Return [x, y] of the center of cell containing provided text 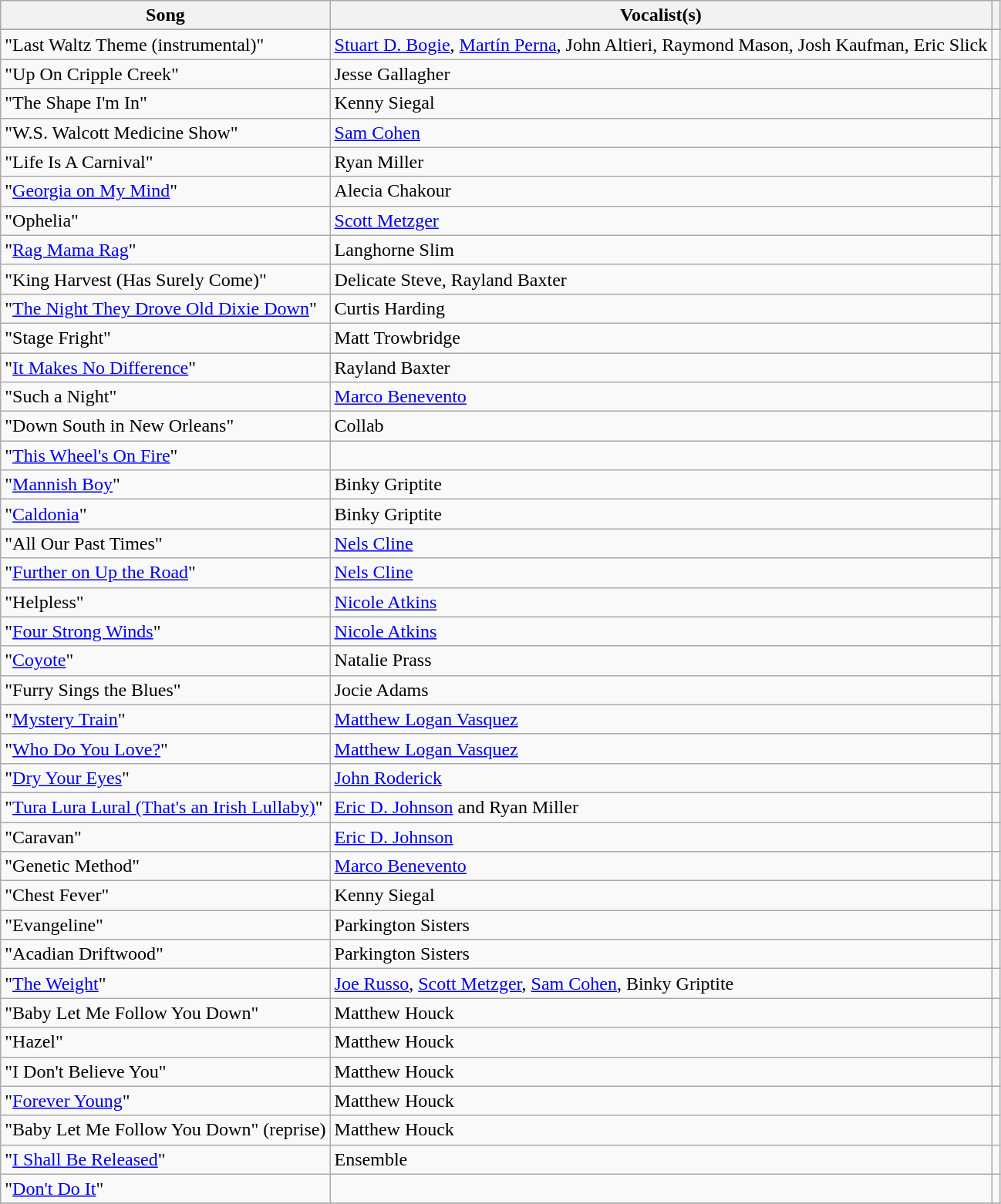
"Down South in New Orleans" [165, 426]
"Chest Fever" [165, 896]
Langhorne Slim [661, 250]
Eric D. Johnson and Ryan Miller [661, 807]
Joe Russo, Scott Metzger, Sam Cohen, Binky Griptite [661, 984]
Vocalist(s) [661, 15]
Ryan Miller [661, 162]
John Roderick [661, 778]
"Life Is A Carnival" [165, 162]
Curtis Harding [661, 308]
Matt Trowbridge [661, 338]
Natalie Prass [661, 661]
Delicate Steve, Rayland Baxter [661, 279]
Collab [661, 426]
"All Our Past Times" [165, 543]
Scott Metzger [661, 220]
"Further on Up the Road" [165, 573]
"Coyote" [165, 661]
"Evangeline" [165, 925]
Stuart D. Bogie, Martín Perna, John Altieri, Raymond Mason, Josh Kaufman, Eric Slick [661, 45]
Sam Cohen [661, 133]
Rayland Baxter [661, 368]
"Mystery Train" [165, 719]
"The Night They Drove Old Dixie Down" [165, 308]
Ensemble [661, 1159]
"W.S. Walcott Medicine Show" [165, 133]
"Such a Night" [165, 397]
"Caldonia" [165, 514]
"This Wheel's On Fire" [165, 456]
Jocie Adams [661, 690]
Song [165, 15]
Eric D. Johnson [661, 836]
"Baby Let Me Follow You Down" [165, 1013]
"Georgia on My Mind" [165, 191]
"Caravan" [165, 836]
"Helpless" [165, 602]
"It Makes No Difference" [165, 368]
"I Shall Be Released" [165, 1159]
Alecia Chakour [661, 191]
"Stage Fright" [165, 338]
"Up On Cripple Creek" [165, 74]
"The Shape I'm In" [165, 103]
"Rag Mama Rag" [165, 250]
"I Don't Believe You" [165, 1071]
"Dry Your Eyes" [165, 778]
"King Harvest (Has Surely Come)" [165, 279]
"Four Strong Winds" [165, 631]
"Who Do You Love?" [165, 748]
"Hazel" [165, 1042]
"The Weight" [165, 984]
"Genetic Method" [165, 866]
"Furry Sings the Blues" [165, 690]
"Mannish Boy" [165, 485]
"Acadian Driftwood" [165, 954]
"Last Waltz Theme (instrumental)" [165, 45]
"Forever Young" [165, 1101]
"Don't Do It" [165, 1189]
"Tura Lura Lural (That's an Irish Lullaby)" [165, 807]
"Ophelia" [165, 220]
"Baby Let Me Follow You Down" (reprise) [165, 1130]
Jesse Gallagher [661, 74]
